For the text-containing cell, return its midpoint in (x, y) coordinate format. 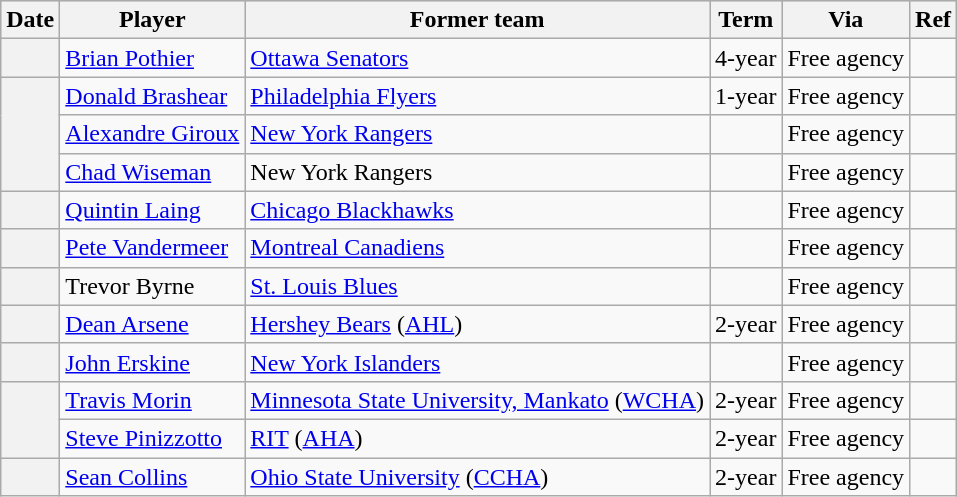
1-year (746, 96)
Chad Wiseman (152, 172)
Travis Morin (152, 400)
Steve Pinizzotto (152, 438)
Brian Pothier (152, 58)
Philadelphia Flyers (478, 96)
Date (30, 20)
New York Islanders (478, 362)
Alexandre Giroux (152, 134)
Ref (934, 20)
Trevor Byrne (152, 286)
Pete Vandermeer (152, 248)
Player (152, 20)
Montreal Canadiens (478, 248)
RIT (AHA) (478, 438)
Ottawa Senators (478, 58)
Chicago Blackhawks (478, 210)
John Erskine (152, 362)
Donald Brashear (152, 96)
Minnesota State University, Mankato (WCHA) (478, 400)
Dean Arsene (152, 324)
Former team (478, 20)
Quintin Laing (152, 210)
Ohio State University (CCHA) (478, 477)
Sean Collins (152, 477)
Hershey Bears (AHL) (478, 324)
Term (746, 20)
4-year (746, 58)
Via (846, 20)
St. Louis Blues (478, 286)
